Detect which cell encompasses the target text, then output its (X, Y) center coordinate. 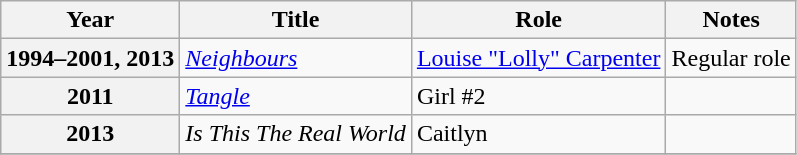
Girl #2 (538, 96)
Tangle (296, 96)
Neighbours (296, 58)
Is This The Real World (296, 134)
2013 (90, 134)
Notes (731, 20)
2011 (90, 96)
Caitlyn (538, 134)
Regular role (731, 58)
Louise "Lolly" Carpenter (538, 58)
Title (296, 20)
1994–2001, 2013 (90, 58)
Role (538, 20)
Year (90, 20)
